Capture the cell that displays the provided text and extract its [X, Y] central coordinate. 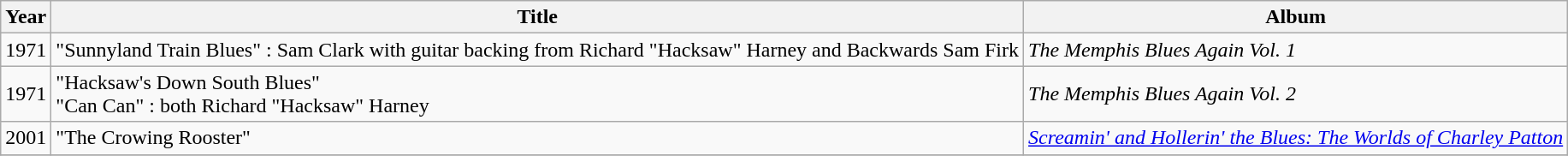
Screamin' and Hollerin' the Blues: The Worlds of Charley Patton [1296, 138]
"Sunnyland Train Blues" : Sam Clark with guitar backing from Richard "Hacksaw" Harney and Backwards Sam Firk [537, 50]
The Memphis Blues Again Vol. 2 [1296, 94]
Title [537, 17]
"Hacksaw's Down South Blues""Can Can" : both Richard "Hacksaw" Harney [537, 94]
The Memphis Blues Again Vol. 1 [1296, 50]
Album [1296, 17]
2001 [26, 138]
Year [26, 17]
"The Crowing Rooster" [537, 138]
